Scan for the cell matching the given text and deliver its (X, Y) coordinate at center. 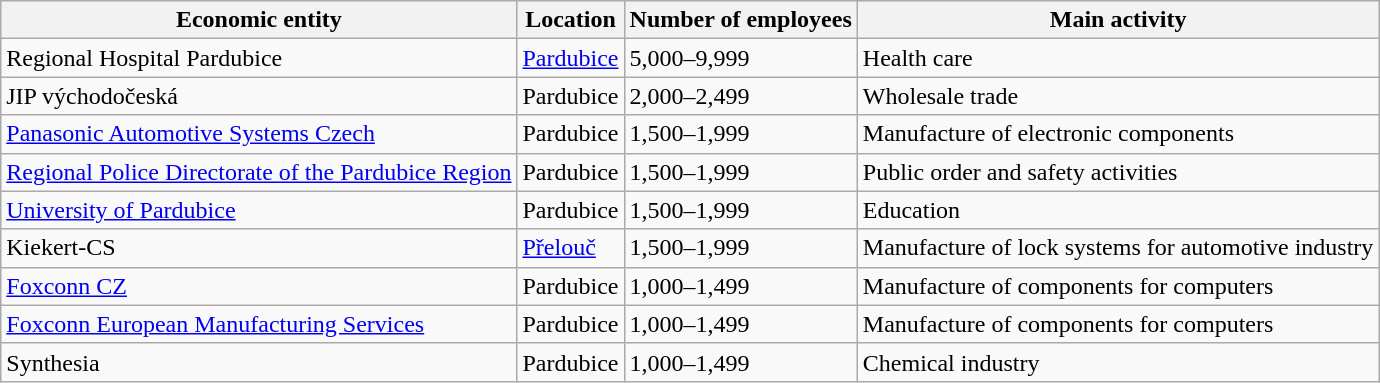
Regional Police Directorate of the Pardubice Region (259, 172)
Health care (1118, 58)
Main activity (1118, 20)
Economic entity (259, 20)
Manufacture of electronic components (1118, 134)
Public order and safety activities (1118, 172)
Education (1118, 210)
Regional Hospital Pardubice (259, 58)
Manufacture of lock systems for automotive industry (1118, 248)
University of Pardubice (259, 210)
Foxconn CZ (259, 286)
Wholesale trade (1118, 96)
Number of employees (740, 20)
Panasonic Automotive Systems Czech (259, 134)
Location (570, 20)
5,000–9,999 (740, 58)
JIP východočeská (259, 96)
Synthesia (259, 362)
Přelouč (570, 248)
2,000–2,499 (740, 96)
Chemical industry (1118, 362)
Kiekert-CS (259, 248)
Foxconn European Manufacturing Services (259, 324)
